Scan for the cell matching the given text and deliver its [X, Y] coordinate at center. 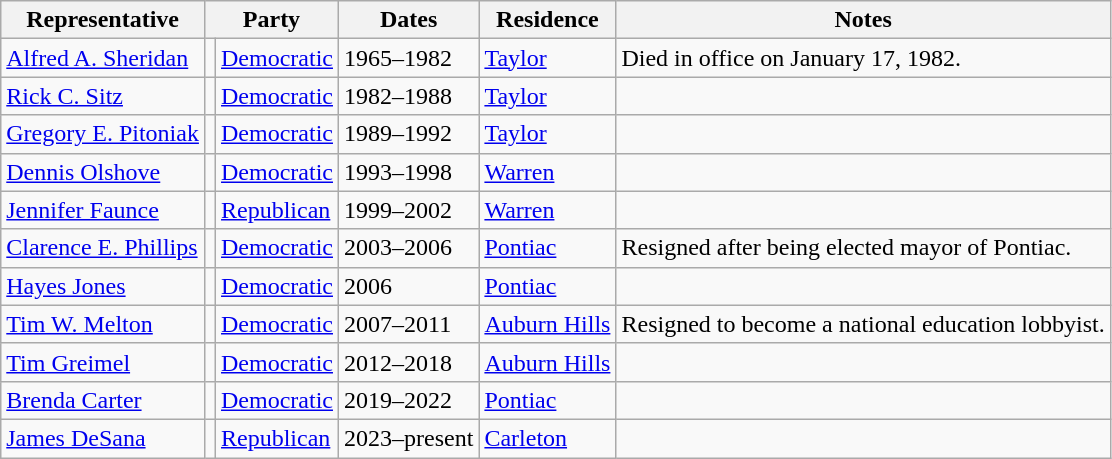
2023–present [409, 438]
Died in office on January 17, 1982. [863, 58]
1982–1988 [409, 96]
2006 [409, 286]
Tim W. Melton [103, 324]
2007–2011 [409, 324]
1999–2002 [409, 210]
Representative [103, 20]
Notes [863, 20]
Dennis Olshove [103, 172]
Dates [409, 20]
Residence [548, 20]
Tim Greimel [103, 362]
Brenda Carter [103, 400]
Party [271, 20]
2012–2018 [409, 362]
Hayes Jones [103, 286]
James DeSana [103, 438]
Alfred A. Sheridan [103, 58]
1993–1998 [409, 172]
2003–2006 [409, 248]
Resigned to become a national education lobbyist. [863, 324]
Carleton [548, 438]
Rick C. Sitz [103, 96]
Jennifer Faunce [103, 210]
1989–1992 [409, 134]
Clarence E. Phillips [103, 248]
Resigned after being elected mayor of Pontiac. [863, 248]
2019–2022 [409, 400]
Gregory E. Pitoniak [103, 134]
1965–1982 [409, 58]
